Provide the [x, y] coordinate of the cell's center where the given text is located.  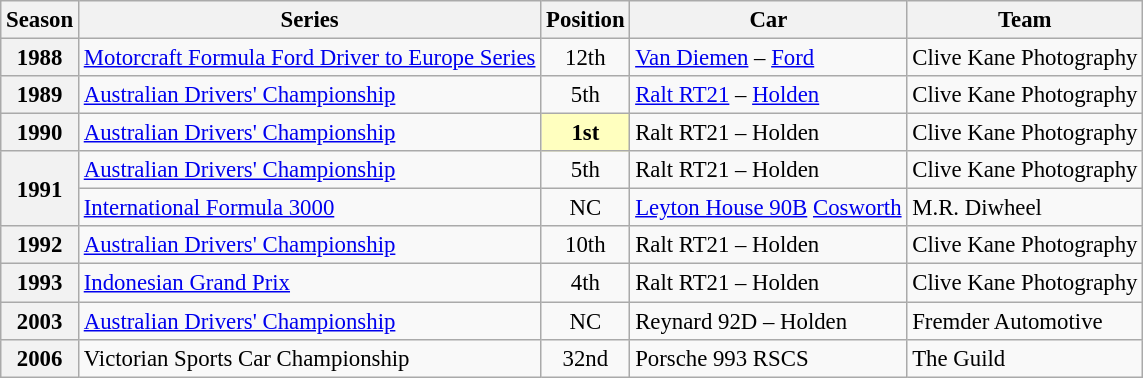
2003 [40, 321]
1991 [40, 188]
1990 [40, 133]
Porsche 993 RSCS [768, 358]
Motorcraft Formula Ford Driver to Europe Series [309, 58]
1988 [40, 58]
Indonesian Grand Prix [309, 283]
1993 [40, 283]
Leyton House 90B Cosworth [768, 208]
4th [586, 283]
The Guild [1025, 358]
Fremder Automotive [1025, 321]
International Formula 3000 [309, 208]
10th [586, 245]
1992 [40, 245]
32nd [586, 358]
Series [309, 20]
Season [40, 20]
Van Diemen – Ford [768, 58]
Car [768, 20]
Reynard 92D – Holden [768, 321]
Victorian Sports Car Championship [309, 358]
1st [586, 133]
Team [1025, 20]
12th [586, 58]
1989 [40, 95]
M.R. Diwheel [1025, 208]
Position [586, 20]
2006 [40, 358]
